Scan for the cell matching the given text and deliver its (X, Y) coordinate at center. 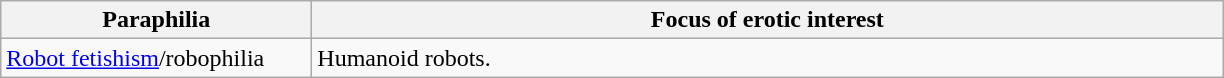
Humanoid robots. (768, 58)
Paraphilia (156, 20)
Robot fetishism/robophilia (156, 58)
Focus of erotic interest (768, 20)
